Provide the (X, Y) coordinate of the cell's center where the given text is located.  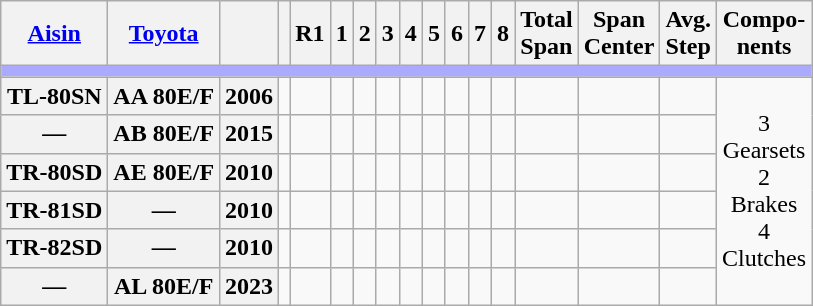
Avg.Step (688, 34)
TotalSpan (547, 34)
TR-81SD (54, 210)
AL 80E/F (164, 286)
AE 80E/F (164, 172)
5 (434, 34)
TR-80SD (54, 172)
2023 (250, 286)
2 (364, 34)
Aisin (54, 34)
TR-82SD (54, 248)
3Gearsets2Brakes4Clutches (764, 191)
3 (388, 34)
TL-80SN (54, 96)
R1 (310, 34)
8 (504, 34)
2006 (250, 96)
7 (480, 34)
AB 80E/F (164, 134)
SpanCenter (619, 34)
6 (456, 34)
Toyota (164, 34)
2015 (250, 134)
Compo-nents (764, 34)
1 (342, 34)
4 (410, 34)
AA 80E/F (164, 96)
